Output the (x, y) coordinate of the center of the cell containing the given text.  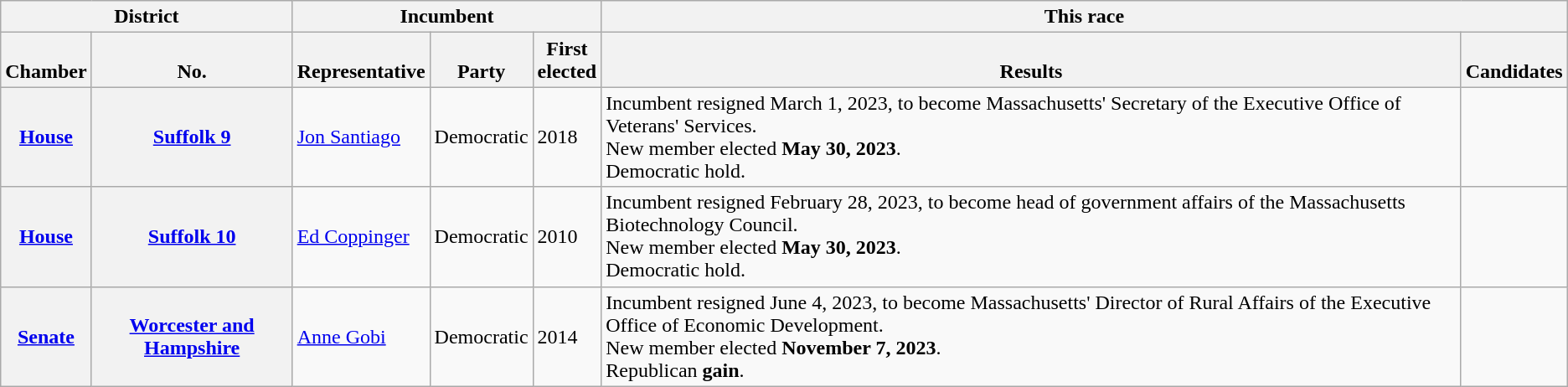
2010 (567, 236)
This race (1085, 17)
Anne Gobi (361, 337)
Chamber (46, 60)
District (147, 17)
Senate (46, 337)
Jon Santiago (361, 137)
Ed Coppinger (361, 236)
Suffolk 10 (192, 236)
2018 (567, 137)
Worcester and Hampshire (192, 337)
2014 (567, 337)
Incumbent (447, 17)
Representative (361, 60)
Party (481, 60)
No. (192, 60)
Firstelected (567, 60)
Candidates (1514, 60)
Suffolk 9 (192, 137)
Results (1031, 60)
